Return (x, y) of the center of cell containing provided text 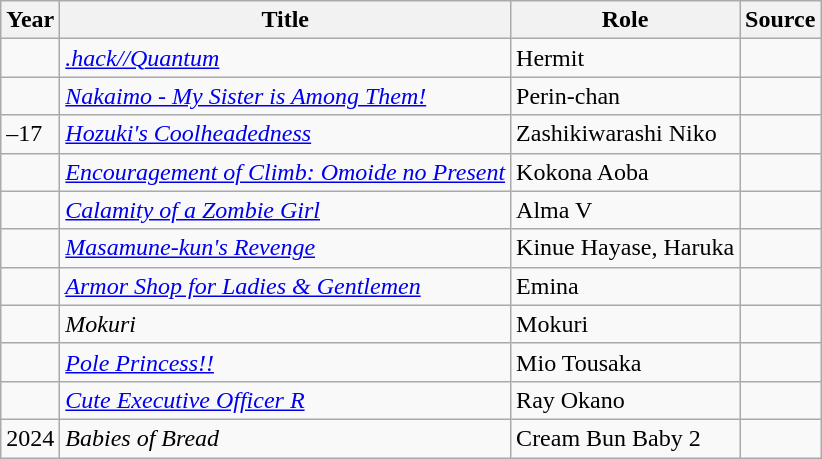
Mio Tousaka (626, 362)
–17 (30, 134)
Emina (626, 286)
Armor Shop for Ladies & Gentlemen (286, 286)
Pole Princess!! (286, 362)
Kokona Aoba (626, 172)
Kinue Hayase, Haruka (626, 248)
Zashikiwarashi Niko (626, 134)
Masamune-kun's Revenge (286, 248)
Cream Bun Baby 2 (626, 438)
Year (30, 20)
Title (286, 20)
2024 (30, 438)
Alma V (626, 210)
.hack//Quantum (286, 58)
Encouragement of Climb: Omoide no Present (286, 172)
Ray Okano (626, 400)
Nakaimo - My Sister is Among Them! (286, 96)
Hozuki's Coolheadedness (286, 134)
Cute Executive Officer R (286, 400)
Perin-chan (626, 96)
Babies of Bread (286, 438)
Source (780, 20)
Role (626, 20)
Calamity of a Zombie Girl (286, 210)
Hermit (626, 58)
